From the cell containing the given text, extract its center point as (x, y) coordinate. 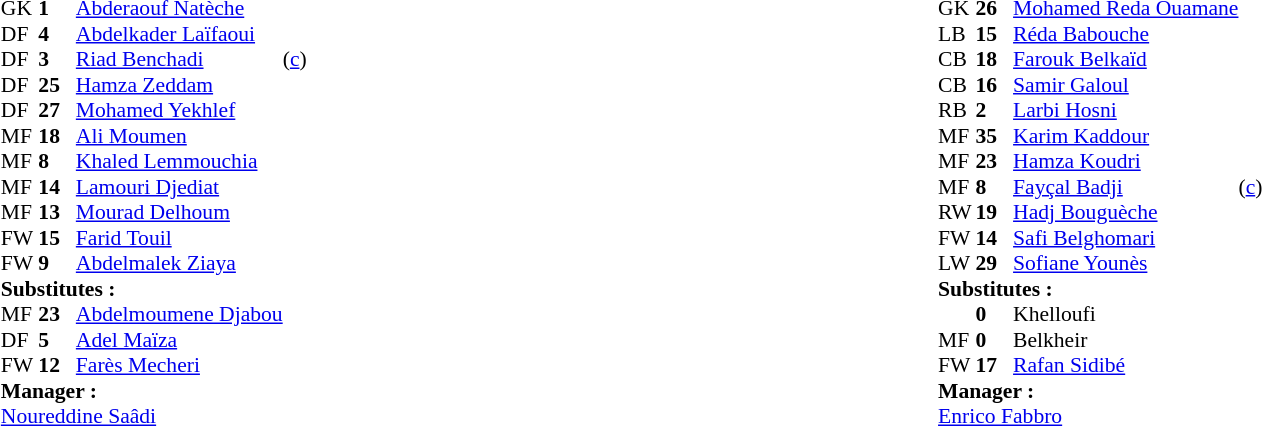
Fayçal Badji (1126, 187)
Farid Touil (180, 238)
Hamza Zeddam (180, 85)
Réda Babouche (1126, 34)
Ali Moumen (180, 136)
9 (57, 263)
Rafan Sidibé (1126, 365)
Adel Maïza (180, 340)
5 (57, 340)
Karim Kaddour (1126, 136)
Abdelmalek Ziaya (180, 263)
Khaled Lemmouchia (180, 161)
3 (57, 59)
25 (57, 85)
Belkheir (1126, 340)
Hadj Bouguèche (1126, 213)
Lamouri Djediat (180, 187)
Abdelkader Laïfaoui (180, 34)
Larbi Hosni (1126, 111)
13 (57, 213)
35 (995, 136)
Farès Mecheri (180, 365)
Mohamed Yekhlef (180, 111)
Samir Galoul (1126, 85)
27 (57, 111)
16 (995, 85)
19 (995, 213)
Riad Benchadi (180, 59)
12 (57, 365)
Mourad Delhoum (180, 213)
LB (957, 34)
Hamza Koudri (1126, 161)
Safi Belghomari (1126, 238)
LW (957, 263)
2 (995, 111)
Abdelmoumene Djabou (180, 315)
RW (957, 213)
17 (995, 365)
Farouk Belkaïd (1126, 59)
Sofiane Younès (1126, 263)
RB (957, 111)
4 (57, 34)
29 (995, 263)
Khelloufi (1126, 315)
